Return the [X, Y] coordinate for the center point of the cell that contains the specified text.  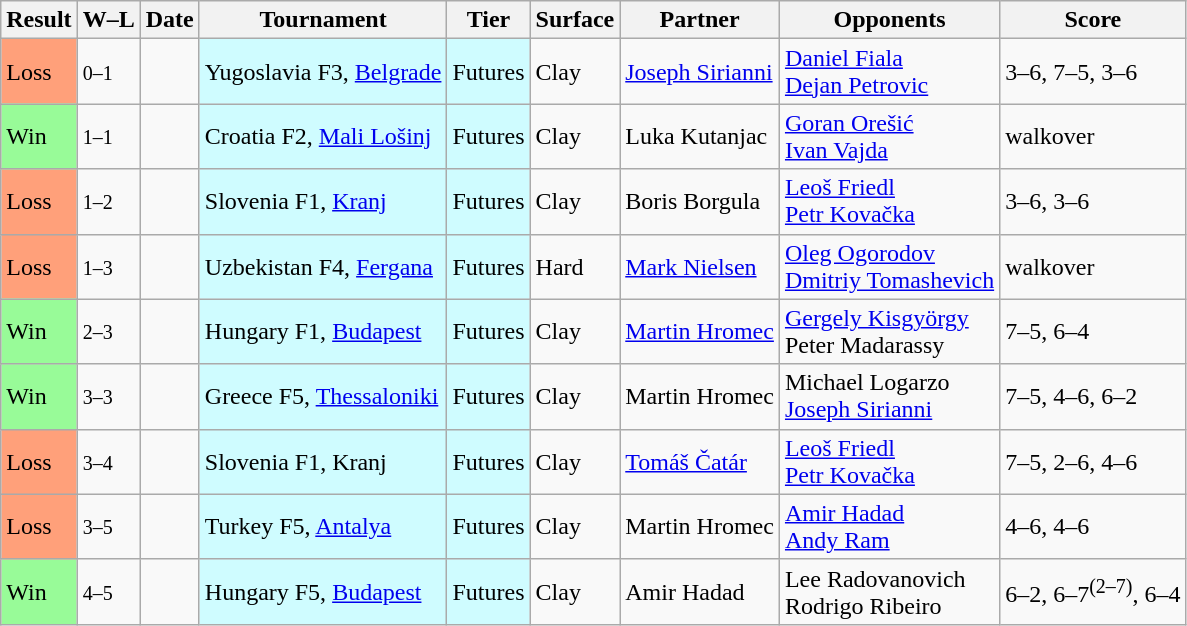
3–6, 3–6 [1093, 202]
Joseph Sirianni [700, 72]
Score [1093, 20]
0–1 [108, 72]
1–3 [108, 266]
Result [39, 20]
4–5 [108, 592]
Greece F5, Thessaloniki [323, 396]
3–3 [108, 396]
Amir Hadad [700, 592]
Luka Kutanjac [700, 136]
7–5, 2–6, 4–6 [1093, 462]
Tournament [323, 20]
Gergely Kisgyörgy Peter Madarassy [889, 332]
Lee Radovanovich Rodrigo Ribeiro [889, 592]
6–2, 6–7(2–7), 6–4 [1093, 592]
7–5, 4–6, 6–2 [1093, 396]
Turkey F5, Antalya [323, 526]
1–2 [108, 202]
Mark Nielsen [700, 266]
Date [170, 20]
Tomáš Čatár [700, 462]
Opponents [889, 20]
4–6, 4–6 [1093, 526]
2–3 [108, 332]
Hungary F5, Budapest [323, 592]
W–L [108, 20]
Oleg Ogorodov Dmitriy Tomashevich [889, 266]
Amir Hadad Andy Ram [889, 526]
Yugoslavia F3, Belgrade [323, 72]
3–5 [108, 526]
Croatia F2, Mali Lošinj [323, 136]
Partner [700, 20]
Uzbekistan F4, Fergana [323, 266]
3–6, 7–5, 3–6 [1093, 72]
Daniel Fiala Dejan Petrovic [889, 72]
7–5, 6–4 [1093, 332]
Tier [488, 20]
Hard [575, 266]
3–4 [108, 462]
1–1 [108, 136]
Boris Borgula [700, 202]
Goran Orešić Ivan Vajda [889, 136]
Michael Logarzo Joseph Sirianni [889, 396]
Surface [575, 20]
Hungary F1, Budapest [323, 332]
